Find where the given text appears and provide that cell's center as (x, y) coordinate. 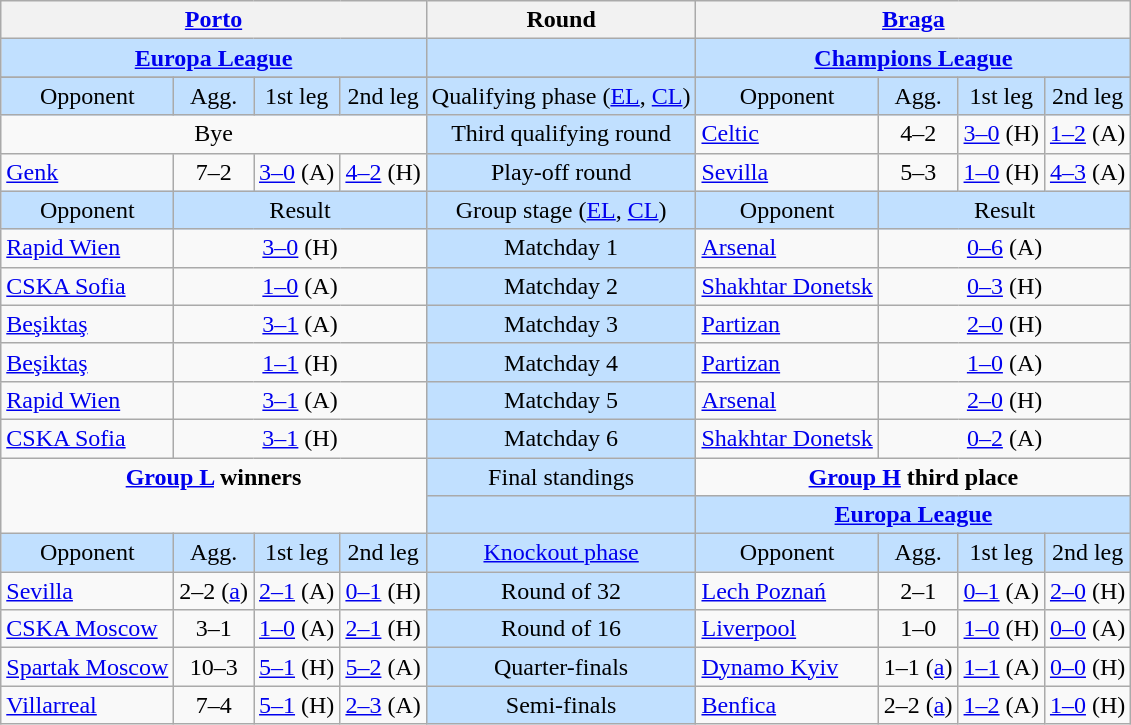
Semi-finals (561, 705)
Matchday 4 (561, 362)
Knockout phase (561, 553)
4–2 (918, 134)
Villarreal (88, 705)
Group H third place (914, 477)
0–0 (H) (1087, 667)
Braga (914, 20)
Third qualifying round (561, 134)
Dynamo Kyiv (787, 667)
1–1 (A) (1001, 667)
1–0 (918, 629)
0–1 (A) (1001, 591)
1–1 (a) (918, 667)
Round of 32 (561, 591)
4–3 (A) (1087, 172)
2–1 (H) (383, 629)
4–2 (H) (383, 172)
Quarter-finals (561, 667)
2–1 (A) (297, 591)
Play-off round (561, 172)
7–4 (214, 705)
2–1 (918, 591)
Final standings (561, 477)
CSKA Moscow (88, 629)
Champions League (914, 58)
Lech Poznań (787, 591)
3–1 (214, 629)
2–3 (A) (383, 705)
1–1 (H) (300, 362)
5–3 (918, 172)
Porto (214, 20)
Matchday 2 (561, 286)
Matchday 3 (561, 324)
Matchday 5 (561, 400)
10–3 (214, 667)
Round of 16 (561, 629)
Qualifying phase (EL, CL) (561, 96)
0–6 (A) (1004, 248)
7–2 (214, 172)
0–1 (H) (383, 591)
0–2 (A) (1004, 438)
Round (561, 20)
Spartak Moscow (88, 667)
Genk (88, 172)
0–3 (H) (1004, 286)
Benfica (787, 705)
Liverpool (787, 629)
Bye (214, 134)
3–0 (A) (297, 172)
Group stage (EL, CL) (561, 210)
Matchday 6 (561, 438)
0–0 (A) (1087, 629)
Matchday 1 (561, 248)
Group L winners (214, 496)
5–2 (A) (383, 667)
Celtic (787, 134)
3–1 (H) (300, 438)
